Return the [X, Y] coordinate for the center point of the cell that contains the specified text.  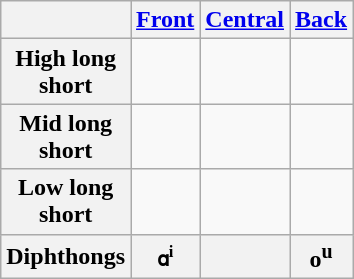
Mid longshort [66, 136]
High longshort [66, 72]
Front [166, 20]
Central [245, 20]
Diphthongs [66, 256]
Back [322, 20]
ou [322, 256]
ɑi [166, 256]
Low longshort [66, 202]
